Return (X, Y) of the center of cell containing provided text 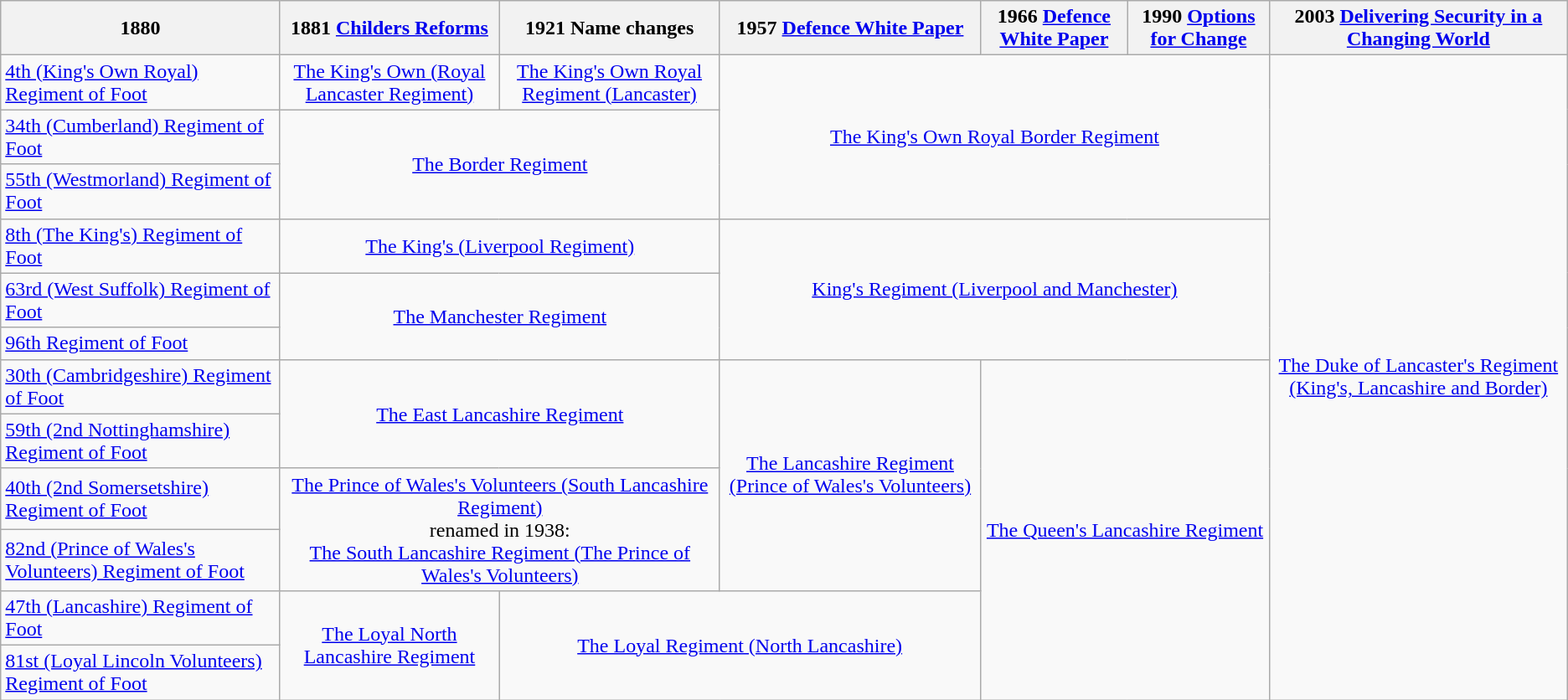
The King's (Liverpool Regiment) (499, 246)
96th Regiment of Foot (141, 343)
63rd (West Suffolk) Regiment of Foot (141, 300)
King's Regiment (Liverpool and Manchester) (994, 289)
The Lancashire Regiment (Prince of Wales's Volunteers) (849, 475)
34th (Cumberland) Regiment of Foot (141, 137)
The Queen's Lancashire Regiment (1126, 529)
The Duke of Lancaster's Regiment (King's, Lancashire and Border) (1418, 378)
1966 Defence White Paper (1055, 28)
1881 Childers Reforms (389, 28)
The Border Regiment (499, 164)
The East Lancashire Regiment (499, 414)
1880 (141, 28)
1957 Defence White Paper (849, 28)
40th (2nd Somersetshire) Regiment of Foot (141, 499)
59th (2nd Nottinghamshire) Regiment of Foot (141, 440)
82nd (Prince of Wales's Volunteers) Regiment of Foot (141, 559)
30th (Cambridgeshire) Regiment of Foot (141, 387)
1990 Options for Change (1198, 28)
55th (Westmorland) Regiment of Foot (141, 191)
The King's Own (Royal Lancaster Regiment) (389, 82)
The Prince of Wales's Volunteers (South Lancashire Regiment)renamed in 1938:The South Lancashire Regiment (The Prince of Wales's Volunteers) (499, 529)
The Loyal Regiment (North Lancashire) (740, 645)
The King's Own Royal Regiment (Lancaster) (610, 82)
4th (King's Own Royal) Regiment of Foot (141, 82)
1921 Name changes (610, 28)
The King's Own Royal Border Regiment (994, 137)
2003 Delivering Security in a Changing World (1418, 28)
8th (The King's) Regiment of Foot (141, 246)
47th (Lancashire) Regiment of Foot (141, 618)
81st (Loyal Lincoln Volunteers) Regiment of Foot (141, 672)
The Loyal North Lancashire Regiment (389, 645)
The Manchester Regiment (499, 317)
